Extract the [x, y] coordinate from the center of the cell holding the provided text.  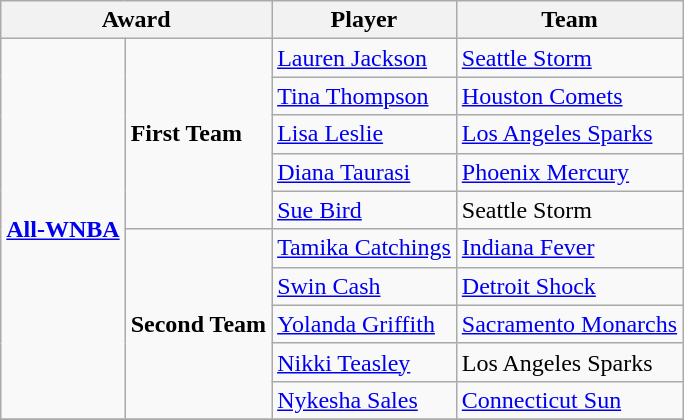
Sue Bird [364, 210]
All-WNBA [63, 230]
Yolanda Griffith [364, 324]
Lisa Leslie [364, 134]
Tina Thompson [364, 96]
Indiana Fever [569, 248]
Second Team [198, 324]
Connecticut Sun [569, 400]
Detroit Shock [569, 286]
Team [569, 20]
Phoenix Mercury [569, 172]
Diana Taurasi [364, 172]
First Team [198, 134]
Player [364, 20]
Sacramento Monarchs [569, 324]
Tamika Catchings [364, 248]
Nykesha Sales [364, 400]
Nikki Teasley [364, 362]
Award [136, 20]
Lauren Jackson [364, 58]
Swin Cash [364, 286]
Houston Comets [569, 96]
